From the cell containing the given text, extract its center point as [X, Y] coordinate. 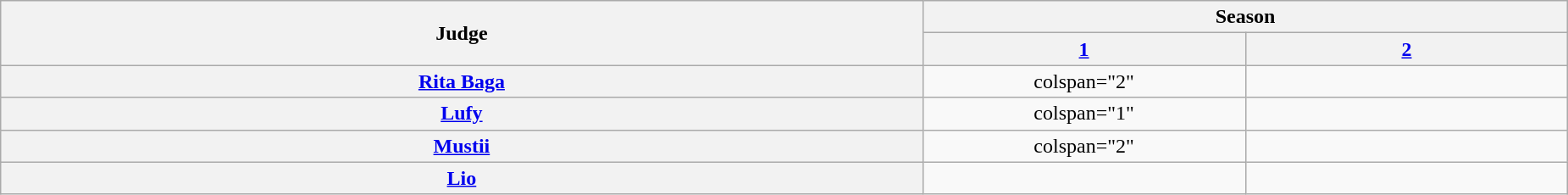
1 [1084, 49]
Mustii [462, 146]
Lio [462, 178]
Lufy [462, 114]
Rita Baga [462, 81]
Judge [462, 33]
colspan="1" [1084, 114]
Season [1245, 17]
2 [1406, 49]
